Extract the [X, Y] coordinate from the center of the cell holding the provided text.  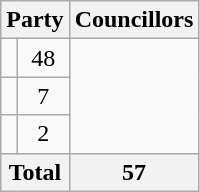
Party [35, 20]
2 [43, 134]
Total [35, 172]
48 [43, 58]
Councillors [134, 20]
7 [43, 96]
57 [134, 172]
